Provide the [x, y] coordinate of the cell's center where the given text is located.  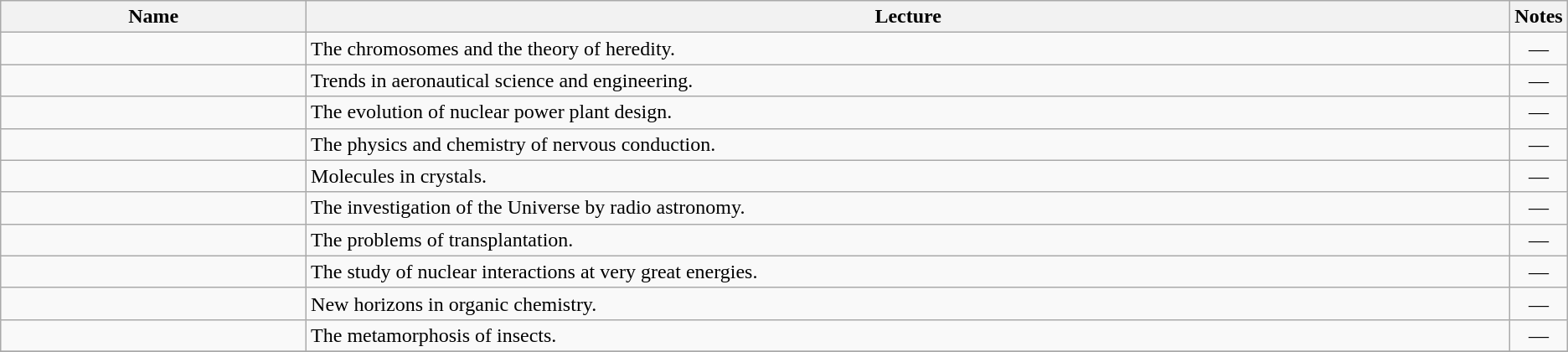
The evolution of nuclear power plant design. [908, 112]
The investigation of the Universe by radio astronomy. [908, 208]
The metamorphosis of insects. [908, 335]
Name [154, 17]
Lecture [908, 17]
The physics and chemistry of nervous conduction. [908, 144]
The study of nuclear interactions at very great energies. [908, 272]
New horizons in organic chemistry. [908, 303]
Trends in aeronautical science and engineering. [908, 80]
Molecules in crystals. [908, 176]
The problems of transplantation. [908, 240]
The chromosomes and the theory of heredity. [908, 49]
Notes [1539, 17]
